Capture the cell that displays the provided text and extract its (X, Y) central coordinate. 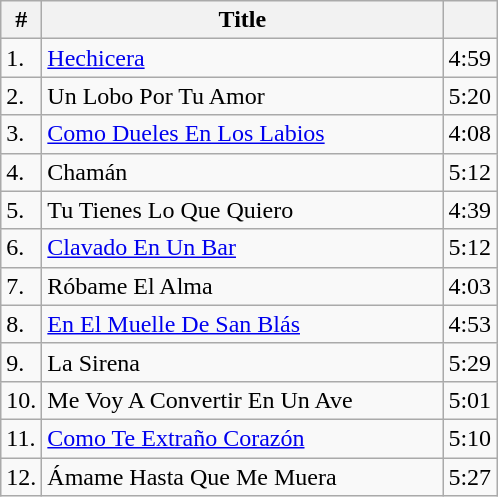
5:10 (470, 438)
Chamán (242, 172)
Hechicera (242, 58)
4:39 (470, 210)
La Sirena (242, 362)
Como Te Extraño Corazón (242, 438)
# (22, 20)
5:01 (470, 400)
5:29 (470, 362)
5:20 (470, 96)
4:08 (470, 134)
4:03 (470, 286)
En El Muelle De San Blás (242, 324)
9. (22, 362)
4. (22, 172)
4:59 (470, 58)
3. (22, 134)
Como Dueles En Los Labios (242, 134)
5:27 (470, 477)
10. (22, 400)
11. (22, 438)
2. (22, 96)
Ámame Hasta Que Me Muera (242, 477)
7. (22, 286)
Title (242, 20)
8. (22, 324)
Clavado En Un Bar (242, 248)
4:53 (470, 324)
12. (22, 477)
1. (22, 58)
Me Voy A Convertir En Un Ave (242, 400)
5. (22, 210)
Róbame El Alma (242, 286)
Un Lobo Por Tu Amor (242, 96)
Tu Tienes Lo Que Quiero (242, 210)
6. (22, 248)
